Return (X, Y) of the center of cell containing provided text 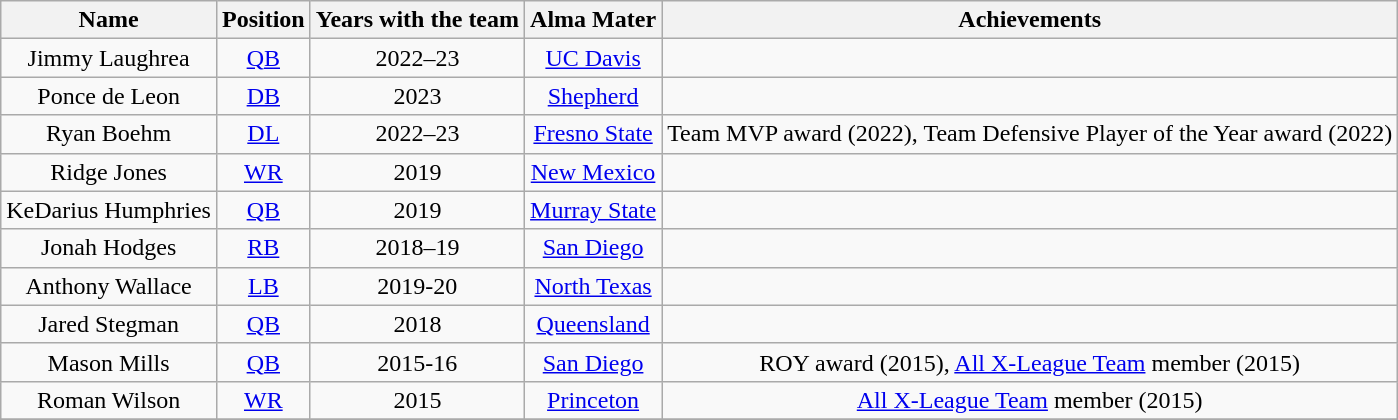
2019-20 (417, 286)
Fresno State (594, 134)
Ridge Jones (109, 172)
Jared Stegman (109, 324)
Mason Mills (109, 362)
DL (263, 134)
Achievements (1030, 20)
2018–19 (417, 248)
Alma Mater (594, 20)
Roman Wilson (109, 400)
Years with the team (417, 20)
DB (263, 96)
Name (109, 20)
Team MVP award (2022), Team Defensive Player of the Year award (2022) (1030, 134)
ROY award (2015), All X-League Team member (2015) (1030, 362)
Princeton (594, 400)
2015-16 (417, 362)
Ponce de Leon (109, 96)
RB (263, 248)
Jonah Hodges (109, 248)
Shepherd (594, 96)
2015 (417, 400)
All X-League Team member (2015) (1030, 400)
Jimmy Laughrea (109, 58)
KeDarius Humphries (109, 210)
North Texas (594, 286)
2023 (417, 96)
Anthony Wallace (109, 286)
LB (263, 286)
Position (263, 20)
Murray State (594, 210)
Queensland (594, 324)
Ryan Boehm (109, 134)
UC Davis (594, 58)
New Mexico (594, 172)
2018 (417, 324)
